Return the (X, Y) coordinate for the center point of the cell that contains the specified text.  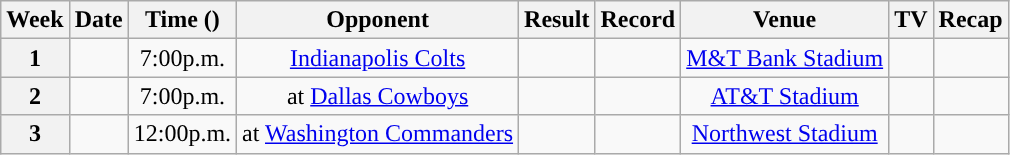
Date (98, 20)
AT&T Stadium (785, 96)
Northwest Stadium (785, 134)
Venue (785, 20)
Recap (970, 20)
Week (35, 20)
1 (35, 58)
at Washington Commanders (378, 134)
Indianapolis Colts (378, 58)
Record (638, 20)
Result (557, 20)
2 (35, 96)
at Dallas Cowboys (378, 96)
12:00p.m. (182, 134)
3 (35, 134)
Opponent (378, 20)
M&T Bank Stadium (785, 58)
TV (911, 20)
Time () (182, 20)
